Output the (X, Y) coordinate of the center of the cell containing the given text.  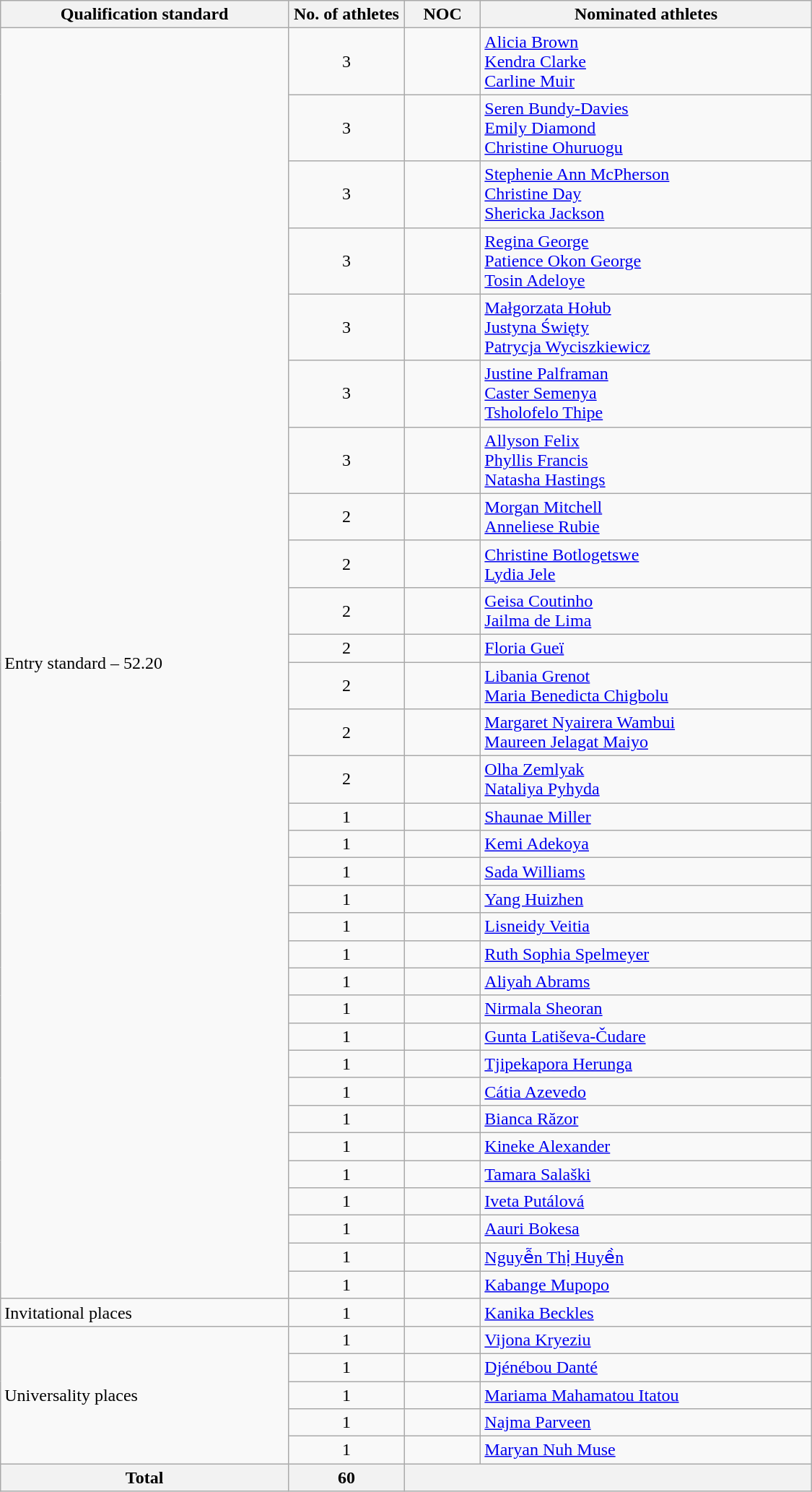
Allyson FelixPhyllis FrancisNatasha Hastings (646, 460)
Aliyah Abrams (646, 981)
Nominated athletes (646, 14)
Tamara Salaški (646, 1174)
Tjipekapora Herunga (646, 1064)
Christine BotlogetsweLydia Jele (646, 563)
Regina GeorgePatience Okon GeorgeTosin Adeloye (646, 261)
Morgan MitchellAnneliese Rubie (646, 517)
Seren Bundy-DaviesEmily DiamondChristine Ohuruogu (646, 128)
Total (144, 1478)
Ruth Sophia Spelmeyer (646, 954)
Maryan Nuh Muse (646, 1450)
Najma Parveen (646, 1423)
Kabange Mupopo (646, 1285)
No. of athletes (346, 14)
Cátia Azevedo (646, 1091)
Margaret Nyairera WambuiMaureen Jelagat Maiyo (646, 732)
Yang Huizhen (646, 899)
Lisneidy Veitia (646, 927)
Nguyễn Thị Huyền (646, 1257)
Qualification standard (144, 14)
Mariama Mahamatou Itatou (646, 1395)
Floria Gueï (646, 648)
60 (346, 1478)
Justine PalframanCaster SemenyaTsholofelo Thipe (646, 394)
Djénébou Danté (646, 1367)
Universality places (144, 1395)
Stephenie Ann McPhersonChristine DayShericka Jackson (646, 194)
Aauri Bokesa (646, 1229)
Geisa CoutinhoJailma de Lima (646, 611)
Kemi Adekoya (646, 844)
Invitational places (144, 1312)
Kanika Beckles (646, 1312)
Małgorzata HołubJustyna ŚwiętyPatrycja Wyciszkiewicz (646, 327)
Vijona Kryeziu (646, 1340)
Bianca Răzor (646, 1119)
Libania GrenotMaria Benedicta Chigbolu (646, 685)
Sada Williams (646, 872)
Nirmala Sheoran (646, 1009)
NOC (442, 14)
Iveta Putálová (646, 1202)
Shaunae Miller (646, 817)
Gunta Latiševa-Čudare (646, 1036)
Alicia BrownKendra ClarkeCarline Muir (646, 61)
Kineke Alexander (646, 1146)
Entry standard – 52.20 (144, 664)
Olha ZemlyakNataliya Pyhyda (646, 780)
